Return [X, Y] of the center of cell containing provided text 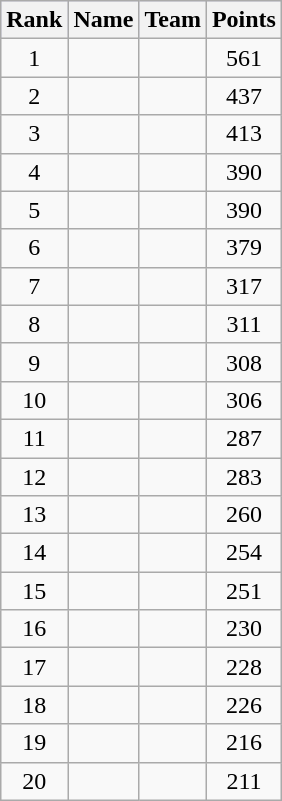
6 [34, 248]
230 [244, 629]
Points [244, 20]
18 [34, 705]
14 [34, 553]
211 [244, 781]
287 [244, 438]
308 [244, 362]
317 [244, 286]
Name [104, 20]
16 [34, 629]
311 [244, 324]
228 [244, 667]
379 [244, 248]
254 [244, 553]
226 [244, 705]
20 [34, 781]
5 [34, 210]
Team [173, 20]
283 [244, 477]
10 [34, 400]
15 [34, 591]
13 [34, 515]
216 [244, 743]
437 [244, 96]
3 [34, 134]
251 [244, 591]
11 [34, 438]
7 [34, 286]
306 [244, 400]
17 [34, 667]
413 [244, 134]
4 [34, 172]
19 [34, 743]
12 [34, 477]
1 [34, 58]
561 [244, 58]
260 [244, 515]
9 [34, 362]
2 [34, 96]
Rank [34, 20]
8 [34, 324]
